Find where the given text appears and provide that cell's center as [x, y] coordinate. 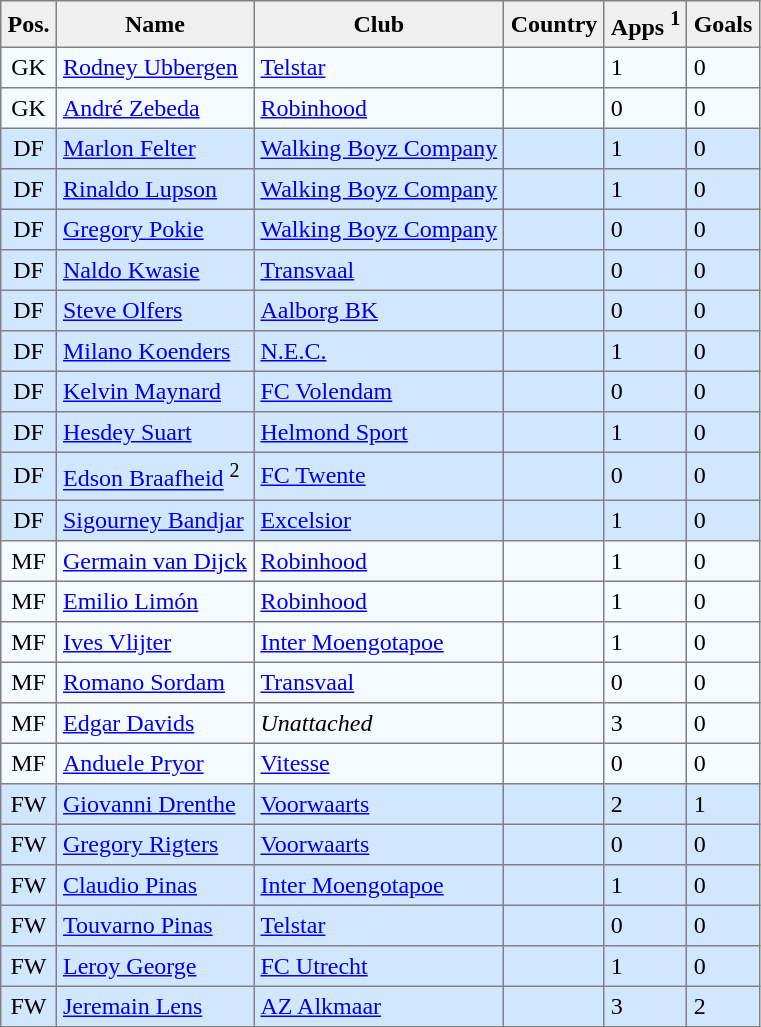
Kelvin Maynard [154, 392]
FC Utrecht [379, 965]
Milano Koenders [154, 351]
Edgar Davids [154, 722]
Gregory Rigters [154, 844]
Rodney Ubbergen [154, 68]
Goals [723, 24]
Touvarno Pinas [154, 925]
Helmond Sport [379, 432]
Pos. [29, 24]
Aalborg BK [379, 311]
Gregory Pokie [154, 230]
FC Volendam [379, 392]
Leroy George [154, 965]
FC Twente [379, 476]
Germain van Dijck [154, 560]
Edson Braafheid 2 [154, 476]
Anduele Pryor [154, 763]
Name [154, 24]
Country [554, 24]
N.E.C. [379, 351]
Emilio Limón [154, 601]
Vitesse [379, 763]
Excelsior [379, 520]
Sigourney Bandjar [154, 520]
Unattached [379, 722]
Apps 1 [646, 24]
Jeremain Lens [154, 1006]
AZ Alkmaar [379, 1006]
Ives Vlijter [154, 641]
Giovanni Drenthe [154, 803]
Romano Sordam [154, 682]
Rinaldo Lupson [154, 189]
Steve Olfers [154, 311]
Marlon Felter [154, 149]
Hesdey Suart [154, 432]
Claudio Pinas [154, 884]
Naldo Kwasie [154, 270]
André Zebeda [154, 108]
Club [379, 24]
